Scan for the cell matching the given text and deliver its [X, Y] coordinate at center. 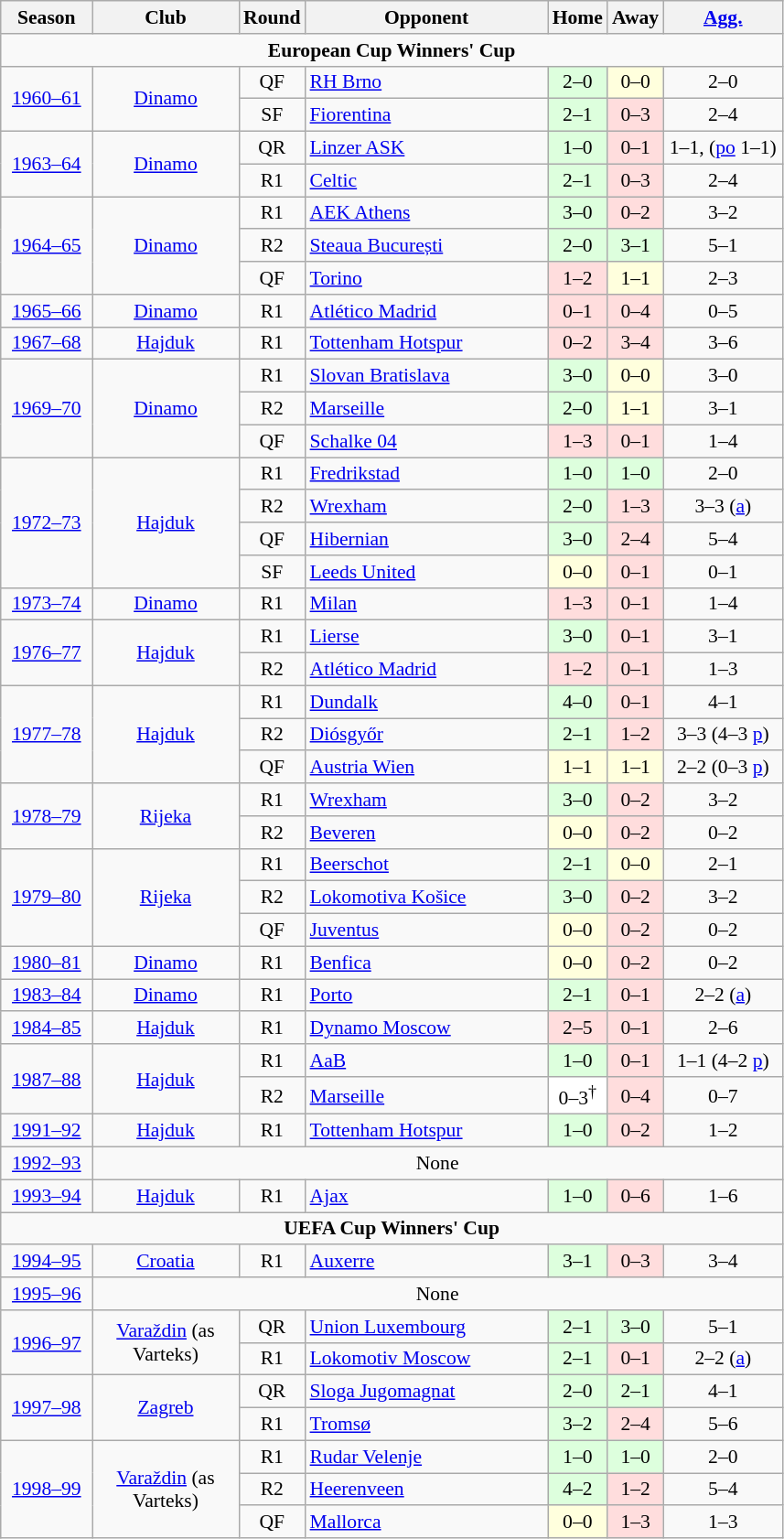
1980–81 [47, 963]
Lierse [426, 637]
0–7 [723, 1096]
1983–84 [47, 996]
1987–88 [47, 1080]
Dynamo Moscow [426, 1028]
Fredrikstad [426, 474]
1969–70 [47, 408]
European Cup Winners' Cup [392, 50]
1967–68 [47, 343]
Beveren [426, 833]
Linzer ASK [426, 148]
1964–65 [47, 245]
Round [273, 17]
1–1 (4–2 p) [723, 1060]
1995–96 [47, 1294]
Club [166, 17]
1996–97 [47, 1343]
1997–98 [47, 1407]
Heerenveen [426, 1490]
Opponent [426, 17]
1984–85 [47, 1028]
Milan [426, 604]
1–6 [723, 1196]
0–3† [578, 1096]
AaB [426, 1060]
Dundalk [426, 702]
1977–78 [47, 734]
Agg. [723, 17]
1973–74 [47, 604]
1976–77 [47, 653]
Tromsø [426, 1425]
Rudar Velenje [426, 1457]
Ajax [426, 1196]
1993–94 [47, 1196]
1960–61 [47, 99]
Steaua București [426, 246]
AEK Athens [426, 213]
Austria Wien [426, 768]
1963–64 [47, 165]
Lokomotiv Moscow [426, 1359]
Porto [426, 996]
4–2 [578, 1490]
0–6 [635, 1196]
Season [47, 17]
UEFA Cup Winners' Cup [392, 1229]
1965–66 [47, 311]
Away [635, 17]
Union Luxembourg [426, 1327]
1991–92 [47, 1131]
3–6 [723, 343]
2–3 [723, 278]
Beerschot [426, 865]
2–6 [723, 1028]
Hibernian [426, 539]
Zagreb [166, 1407]
1972–73 [47, 522]
3–3 (4–3 p) [723, 735]
Juventus [426, 931]
5–6 [723, 1425]
Croatia [166, 1262]
1–1, (po 1–1) [723, 148]
Auxerre [426, 1262]
0–5 [723, 311]
Sloga Jugomagnat [426, 1392]
Mallorca [426, 1523]
Fiorentina [426, 115]
Home [578, 17]
Celtic [426, 180]
Torino [426, 278]
1978–79 [47, 816]
2–5 [578, 1028]
1998–99 [47, 1490]
Benfica [426, 963]
4–0 [578, 702]
1994–95 [47, 1262]
Leeds United [426, 572]
Slovan Bratislava [426, 376]
3–3 (a) [723, 507]
2–2 (0–3 p) [723, 768]
RH Brno [426, 82]
Schalke 04 [426, 441]
Diósgyőr [426, 735]
1979–80 [47, 897]
Lokomotiva Košice [426, 898]
1992–93 [47, 1164]
